Return the (X, Y) coordinate for the center point of the cell that contains the specified text.  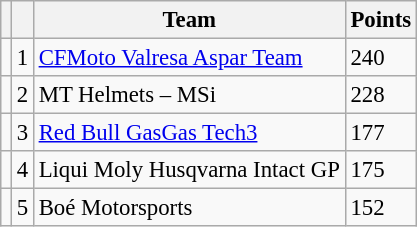
Boé Motorsports (189, 208)
MT Helmets – MSi (189, 95)
5 (22, 208)
240 (380, 58)
CFMoto Valresa Aspar Team (189, 58)
Team (189, 20)
152 (380, 208)
4 (22, 170)
1 (22, 58)
228 (380, 95)
Liqui Moly Husqvarna Intact GP (189, 170)
2 (22, 95)
Points (380, 20)
Red Bull GasGas Tech3 (189, 133)
177 (380, 133)
175 (380, 170)
3 (22, 133)
